For the text-containing cell, return its midpoint in (x, y) coordinate format. 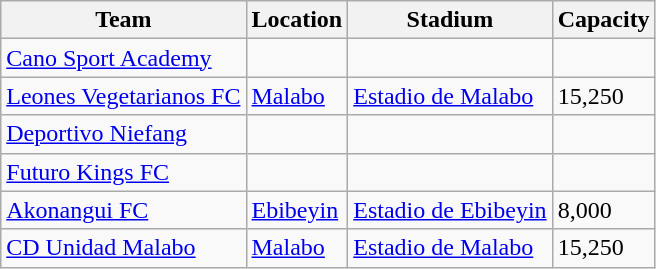
Deportivo Niefang (124, 134)
CD Unidad Malabo (124, 248)
Stadium (450, 20)
8,000 (604, 210)
Leones Vegetarianos FC (124, 96)
Location (297, 20)
Cano Sport Academy (124, 58)
Ebibeyin (297, 210)
Futuro Kings FC (124, 172)
Akonangui FC (124, 210)
Estadio de Ebibeyin (450, 210)
Team (124, 20)
Capacity (604, 20)
